Provide the (X, Y) coordinate of the cell's center where the given text is located.  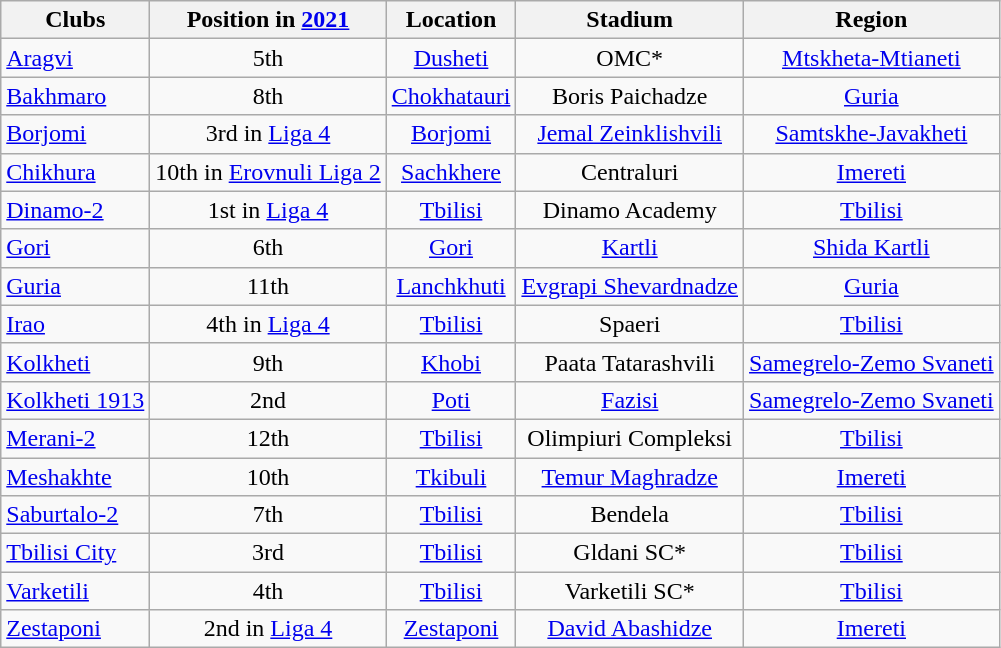
Dinamo-2 (76, 210)
7th (268, 515)
Varketili (76, 591)
Clubs (76, 20)
Temur Maghradze (630, 477)
1st in Liga 4 (268, 210)
Stadium (630, 20)
Dusheti (451, 58)
Tbilisi City (76, 553)
3rd (268, 553)
4th in Liga 4 (268, 324)
6th (268, 248)
Poti (451, 400)
11th (268, 286)
5th (268, 58)
OMC* (630, 58)
Spaeri (630, 324)
2nd in Liga 4 (268, 629)
Dinamo Academy (630, 210)
2nd (268, 400)
Saburtalo-2 (76, 515)
Mtskheta-Mtianeti (872, 58)
Irao (76, 324)
Fazisi (630, 400)
Bendela (630, 515)
10th (268, 477)
David Abashidze (630, 629)
Olimpiuri Compleksi (630, 438)
Kolkheti 1913 (76, 400)
Meshakhte (76, 477)
8th (268, 96)
Shida Kartli (872, 248)
Merani-2 (76, 438)
Chikhura (76, 172)
Boris Paichadze (630, 96)
Paata Tatarashvili (630, 362)
Centraluri (630, 172)
Aragvi (76, 58)
Position in 2021 (268, 20)
Region (872, 20)
Sachkhere (451, 172)
Location (451, 20)
Samtskhe-Javakheti (872, 134)
Evgrapi Shevardnadze (630, 286)
Kolkheti (76, 362)
3rd in Liga 4 (268, 134)
Khobi (451, 362)
9th (268, 362)
Kartli (630, 248)
4th (268, 591)
12th (268, 438)
Lanchkhuti (451, 286)
Jemal Zeinklishvili (630, 134)
Varketili SC* (630, 591)
Chokhatauri (451, 96)
Bakhmaro (76, 96)
Tkibuli (451, 477)
10th in Erovnuli Liga 2 (268, 172)
Gldani SC* (630, 553)
